Identify which cell holds the provided text, then report its (X, Y) central coordinate. 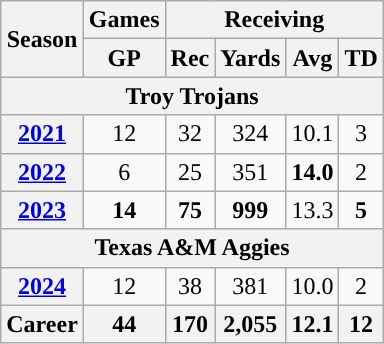
Texas A&M Aggies (192, 248)
5 (361, 210)
14 (124, 210)
13.3 (312, 210)
10.1 (312, 134)
32 (190, 134)
2,055 (250, 324)
Rec (190, 58)
324 (250, 134)
10.0 (312, 286)
GP (124, 58)
75 (190, 210)
999 (250, 210)
2022 (42, 172)
Yards (250, 58)
2023 (42, 210)
381 (250, 286)
351 (250, 172)
Avg (312, 58)
Receiving (274, 20)
38 (190, 286)
Season (42, 39)
12.1 (312, 324)
Troy Trojans (192, 96)
14.0 (312, 172)
TD (361, 58)
Career (42, 324)
170 (190, 324)
44 (124, 324)
6 (124, 172)
3 (361, 134)
2021 (42, 134)
2024 (42, 286)
Games (124, 20)
25 (190, 172)
